Determine the (X, Y) coordinate at the center of the cell enclosing the given text.  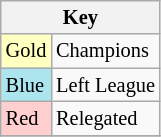
Gold (26, 51)
Red (26, 118)
Key (80, 17)
Relegated (106, 118)
Champions (106, 51)
Blue (26, 85)
Left League (106, 85)
